Detect which cell encompasses the target text, then output its [x, y] center coordinate. 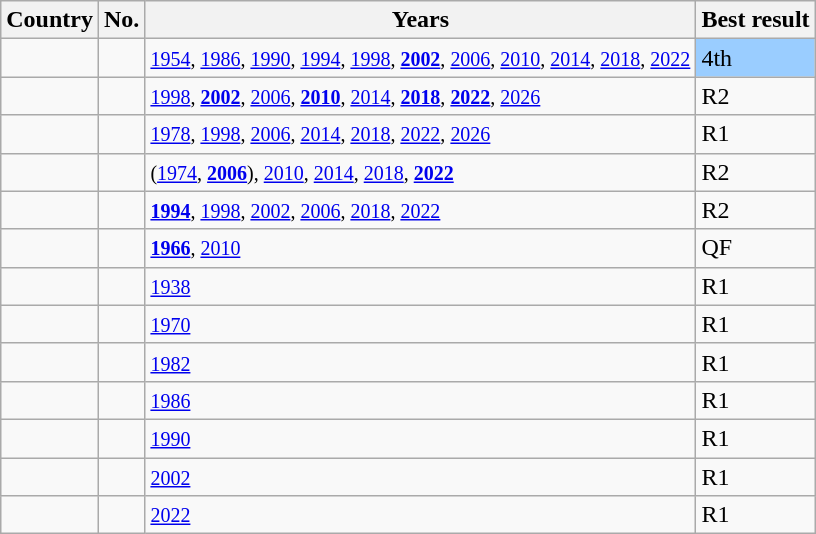
2002 [420, 477]
2022 [420, 515]
1938 [420, 286]
1970 [420, 324]
No. [121, 20]
QF [756, 248]
Years [420, 20]
1990 [420, 438]
1986 [420, 400]
1966, 2010 [420, 248]
1978, 1998, 2006, 2014, 2018, 2022, 2026 [420, 134]
(1974, 2006), 2010, 2014, 2018, 2022 [420, 172]
1982 [420, 362]
Best result [756, 20]
1998, 2002, 2006, 2010, 2014, 2018, 2022, 2026 [420, 96]
1994, 1998, 2002, 2006, 2018, 2022 [420, 210]
1954, 1986, 1990, 1994, 1998, 2002, 2006, 2010, 2014, 2018, 2022 [420, 58]
Country [50, 20]
4th [756, 58]
